Return (x, y) of the center of cell containing provided text 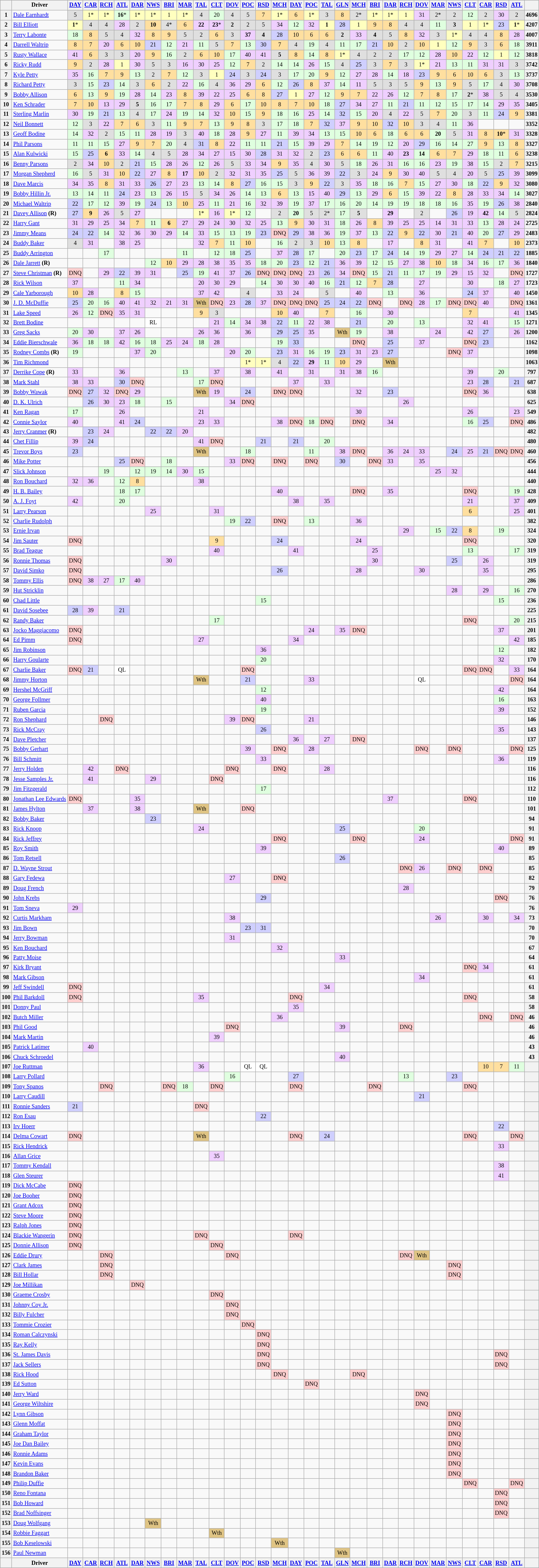
135 (6, 1345)
Bobby Gerhart (40, 749)
Kirk Bryant (40, 968)
108 (6, 1077)
Gary Fedewa (40, 878)
103 (6, 1027)
Buddy Baker (40, 244)
80 (6, 799)
Kevin Evans (40, 1464)
456 (532, 462)
124 (6, 1236)
Hershel McGriff (40, 690)
48 (6, 482)
480 (532, 442)
2483 (532, 233)
3530 (532, 94)
Bill Elliott (40, 25)
118 (6, 1176)
Donnie Allison (40, 1245)
3708 (532, 85)
320 (532, 541)
95 (6, 948)
428 (532, 492)
63 (6, 630)
549 (532, 412)
Lynn Gibson (40, 1414)
Neil Bonnett (40, 124)
D. Wayne Strout (40, 868)
87 (6, 868)
107 (6, 1067)
99 (6, 988)
78 (6, 779)
Jerry Ward (40, 1394)
Benny Parsons (40, 164)
140 (6, 1394)
Doug French (40, 888)
Jesse Samples Jr. (40, 779)
J. D. McDuffie (40, 303)
Phil Barkdoll (40, 997)
1885 (532, 253)
Tom Retsell (40, 859)
2824 (532, 214)
77 (6, 769)
1098 (532, 352)
1450 (532, 293)
286 (532, 581)
Brandon Baker (40, 1474)
Hut Stricklin (40, 590)
George Follmer (40, 700)
Slick Johnson (40, 471)
Ralph Jones (40, 1226)
Dale Earnhardt (40, 15)
John Krebs (40, 898)
Ron Bouchard (40, 482)
Charlie Baker (40, 670)
2373 (532, 244)
3027 (532, 194)
Buddy Arrington (40, 253)
1200 (532, 333)
Charlie Rudolph (40, 521)
Phil Good (40, 1027)
Mike Potter (40, 462)
156 (6, 1553)
3737 (532, 75)
Brad Teague (40, 551)
Mark Martin (40, 1037)
2840 (532, 204)
638 (532, 392)
Rick Wilson (40, 283)
98 (6, 978)
185 (532, 640)
Rodney Combs (R) (40, 352)
Bill Schmitt (40, 759)
Jim Robinson (40, 650)
Ron Esau (40, 1116)
81 (6, 809)
Michael Waltrip (40, 204)
Rusty Wallace (40, 55)
44 (6, 442)
Darrell Waltrip (40, 45)
154 (6, 1533)
Tom Sneva (40, 908)
65 (6, 650)
3405 (532, 104)
47 (6, 471)
Brad Noffsinger (40, 1514)
Ronnie Adams (40, 1454)
236 (532, 600)
Chad Little (40, 600)
75 (6, 749)
96 (6, 958)
163 (532, 700)
88 (6, 878)
St. James Davis (40, 1355)
797 (532, 372)
55 (6, 551)
444 (532, 471)
3381 (532, 115)
D. K. Ulrich (40, 402)
Jimmy Means (40, 233)
Jerry Bowman (40, 938)
Roy Smith (40, 849)
Billy Fulcher (40, 1315)
Richard Petty (40, 85)
100 (6, 997)
Chet Fillip (40, 442)
Patrick Latimer (40, 1047)
James Hylton (40, 809)
Davey Allison (R) (40, 214)
57 (6, 571)
Rick McCray (40, 730)
92 (6, 918)
62 (6, 620)
151 (6, 1503)
David Simko (40, 571)
Joe Booher (40, 1196)
113 (6, 1126)
Harry Gant (40, 223)
Bobby Allison (40, 94)
225 (532, 611)
142 (6, 1414)
Jack Sellers (40, 1364)
482 (532, 432)
Ken Bouchard (40, 948)
Larry Caudill (40, 1097)
Sterling Marlin (40, 115)
440 (532, 482)
93 (6, 928)
141 (6, 1404)
1723 (532, 283)
Geoff Bodine (40, 134)
115 (6, 1146)
Reno Fontana (40, 1493)
66 (6, 660)
Ronnie Sanders (40, 1107)
Jim Sauter (40, 541)
Bobby Wawak (40, 392)
155 (6, 1543)
3080 (532, 184)
Larry Pearson (40, 511)
45 (6, 452)
3327 (532, 144)
139 (6, 1384)
114 (6, 1136)
201 (532, 630)
90 (6, 898)
4* (169, 25)
Mark Gibson (40, 978)
4696 (532, 15)
Randy Baker (40, 620)
Jerry Holden (40, 769)
215 (532, 620)
Johnny Coy Jr. (40, 1305)
170 (532, 660)
460 (532, 452)
10* (501, 134)
382 (532, 521)
3238 (532, 154)
127 (6, 1266)
Bobby Hillin Jr. (40, 194)
16* (122, 15)
Delma Cowart (40, 1136)
Irv Hoerr (40, 1126)
Jim Bown (40, 928)
Ken Ragan (40, 412)
Harry Goularte (40, 660)
Donny Paul (40, 1007)
Jerry Cranmer (R) (40, 432)
Doug Wolfgang (40, 1523)
86 (6, 859)
Grant Adcox (40, 1206)
Curtis Markham (40, 918)
625 (532, 402)
3911 (532, 45)
3099 (532, 174)
Jim Fitzgerald (40, 789)
1727 (532, 273)
3352 (532, 124)
Connie Saylor (40, 422)
RL (153, 323)
60 (6, 600)
295 (532, 571)
Ernie Irvan (40, 531)
1345 (532, 313)
134 (6, 1335)
150 (6, 1493)
Steve Christman (R) (40, 273)
H. B. Bailey (40, 492)
Ron Shephard (40, 719)
George Wiltshire (40, 1404)
3818 (532, 55)
Blackie Wangerin (40, 1236)
54 (6, 541)
123 (6, 1226)
132 (6, 1315)
68 (6, 680)
109 (6, 1086)
136 (6, 1355)
1063 (532, 363)
Trevor Boys (40, 452)
Rick Jeffrey (40, 838)
Bobby Baker (40, 819)
Bill Hollar (40, 1275)
409 (532, 501)
50 (6, 501)
Roman Calczynski (40, 1335)
130 (6, 1295)
72 (6, 719)
Clark James (40, 1266)
Tommy Kendall (40, 1166)
1162 (532, 342)
Ruben Garcia (40, 710)
Alan Kulwicki (40, 154)
Rick Knoop (40, 829)
Morgan Shepherd (40, 174)
1271 (532, 323)
Tommy Ellis (40, 581)
Tommie Crozier (40, 1325)
Chuck Schroedel (40, 1057)
83 (6, 829)
149 (6, 1484)
Eddie Bierschwale (40, 342)
Greg Sacks (40, 333)
Butch Miller (40, 1017)
84 (6, 838)
111 (6, 1107)
Mark Stahl (40, 382)
1361 (532, 303)
Phil Parsons (40, 144)
Derrike Cope (R) (40, 372)
138 (6, 1374)
131 (6, 1305)
182 (532, 650)
Glenn Moffat (40, 1424)
3742 (532, 65)
3215 (532, 164)
Bob Howard (40, 1503)
71 (6, 710)
Eddie Drury (40, 1255)
401 (532, 511)
Graeme Crosby (40, 1295)
53 (6, 531)
133 (6, 1325)
A. J. Foyt (40, 501)
Jonathan Lee Edwards (40, 799)
Cale Yarborough (40, 293)
74 (6, 740)
129 (6, 1285)
Ricky Rudd (40, 65)
Ken Schrader (40, 104)
51 (6, 511)
153 (6, 1523)
Graham Taylor (40, 1434)
Dave Marcis (40, 184)
145 (6, 1444)
Tim Richmond (40, 363)
23* (217, 25)
148 (6, 1474)
104 (6, 1037)
4207 (532, 25)
Dale Jarrett (R) (40, 263)
147 (6, 1464)
324 (532, 531)
69 (6, 690)
59 (6, 590)
102 (6, 1017)
Joe Millikan (40, 1285)
David Sosebee (40, 611)
Jocko Maggiacomo (40, 630)
Glen Steurer (40, 1176)
Larry Pollard (40, 1077)
97 (6, 968)
Lake Speed (40, 313)
106 (6, 1057)
126 (6, 1255)
1840 (532, 263)
Kyle Petty (40, 75)
120 (6, 1196)
Ed Sutton (40, 1384)
Joe Dan Bailey (40, 1444)
486 (532, 422)
Tony Spanos (40, 1086)
56 (6, 561)
Terry Labonte (40, 35)
Robbie Faggart (40, 1533)
Paul Newman (40, 1553)
Jeff Swindell (40, 988)
Rick Hendrick (40, 1146)
Allan Grice (40, 1156)
Ray Kelly (40, 1345)
3328 (532, 134)
Bob Keselowski (40, 1543)
128 (6, 1275)
Ronnie Thomas (40, 561)
687 (532, 382)
Brett Bodine (40, 323)
2725 (532, 223)
49 (6, 492)
Ed Pimm (40, 640)
Joe Ruttman (40, 1067)
Dave Pletcher (40, 740)
117 (6, 1166)
Dick McCabe (40, 1186)
Patty Moise (40, 958)
Philip Duffie (40, 1484)
105 (6, 1047)
144 (6, 1434)
270 (532, 590)
52 (6, 521)
Rick Hood (40, 1374)
Steve Moore (40, 1216)
Jimmy Horton (40, 680)
4007 (532, 35)
121 (6, 1206)
122 (6, 1216)
